Output the [X, Y] coordinate of the center of the cell containing the given text.  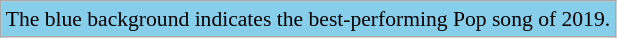
The blue background indicates the best-performing Pop song of 2019. [308, 19]
